From the cell containing the given text, extract its center point as [x, y] coordinate. 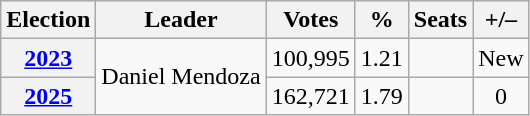
+/– [501, 20]
1.79 [382, 96]
162,721 [310, 96]
0 [501, 96]
New [501, 58]
Daniel Mendoza [181, 77]
% [382, 20]
Seats [440, 20]
100,995 [310, 58]
Leader [181, 20]
2025 [48, 96]
Election [48, 20]
2023 [48, 58]
Votes [310, 20]
1.21 [382, 58]
